Pinpoint the cell where the given text exists, returning its [X, Y] midpoint coordinate. 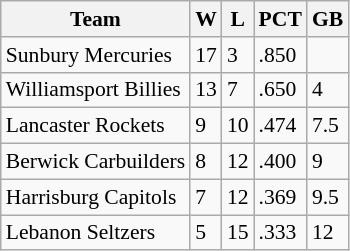
17 [206, 55]
GB [328, 19]
Berwick Carbuilders [96, 162]
.369 [280, 197]
8 [206, 162]
Lancaster Rockets [96, 126]
4 [328, 90]
Lebanon Seltzers [96, 233]
15 [238, 233]
.850 [280, 55]
.400 [280, 162]
.650 [280, 90]
10 [238, 126]
Team [96, 19]
3 [238, 55]
W [206, 19]
PCT [280, 19]
5 [206, 233]
L [238, 19]
7.5 [328, 126]
Williamsport Billies [96, 90]
9.5 [328, 197]
.333 [280, 233]
Harrisburg Capitols [96, 197]
.474 [280, 126]
Sunbury Mercuries [96, 55]
13 [206, 90]
